From the cell containing the given text, extract its center point as (x, y) coordinate. 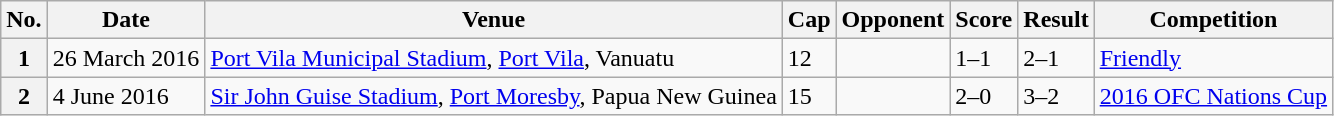
12 (809, 58)
15 (809, 96)
Competition (1213, 20)
Date (126, 20)
Venue (494, 20)
1 (24, 58)
2–1 (1056, 58)
Port Vila Municipal Stadium, Port Vila, Vanuatu (494, 58)
Result (1056, 20)
26 March 2016 (126, 58)
Friendly (1213, 58)
1–1 (984, 58)
No. (24, 20)
Sir John Guise Stadium, Port Moresby, Papua New Guinea (494, 96)
4 June 2016 (126, 96)
3–2 (1056, 96)
2–0 (984, 96)
2 (24, 96)
Opponent (893, 20)
Score (984, 20)
Cap (809, 20)
2016 OFC Nations Cup (1213, 96)
